Return the (X, Y) coordinate for the center point of the cell that contains the specified text.  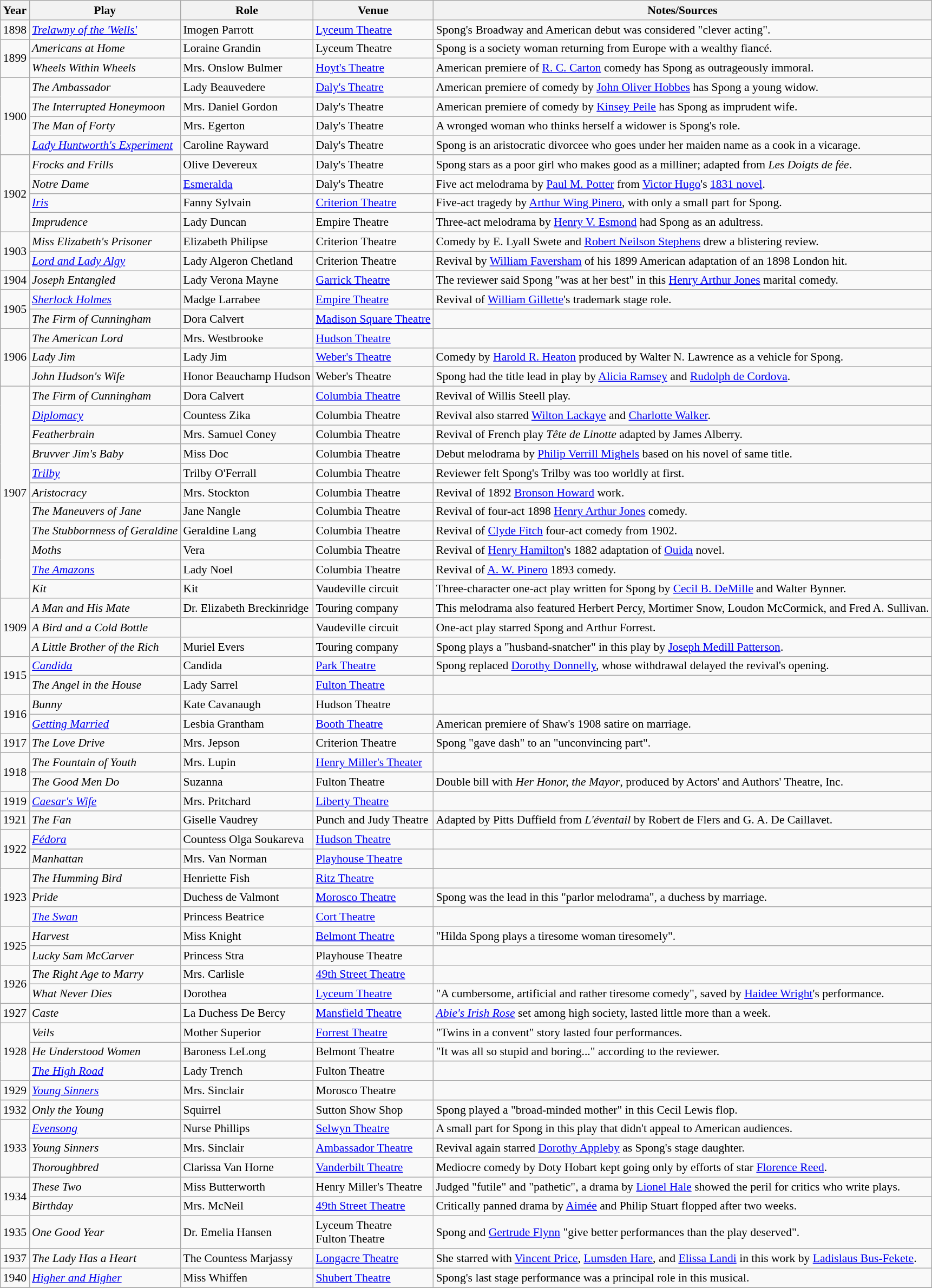
Miss Butterworth (247, 1187)
The Maneuvers of Jane (105, 512)
Mother Superior (247, 1032)
Forrest Theatre (373, 1032)
1935 (15, 1232)
Bruvver Jim's Baby (105, 454)
1900 (15, 116)
Revival of Willis Steell play. (682, 396)
Madison Square Theatre (373, 319)
Spong is an aristocratic divorcee who goes under her maiden name as a cook in a vicarage. (682, 146)
Mrs. Jepson (247, 743)
Selwyn Theatre (373, 1129)
Miss Elizabeth's Prisoner (105, 242)
Joseph Entangled (105, 280)
Lucky Sam McCarver (105, 956)
The Right Age to Marry (105, 975)
Giselle Vaudrey (247, 820)
Venue (373, 10)
Mrs. Pritchard (247, 801)
Diplomacy (105, 415)
Fanny Sylvain (247, 203)
The Fountain of Youth (105, 763)
Five act melodrama by Paul M. Potter from Victor Hugo's 1831 novel. (682, 184)
Spong "gave dash" to an "unconvincing part". (682, 743)
Three-character one-act play written for Spong by Cecil B. DeMille and Walter Bynner. (682, 589)
1915 (15, 676)
Booth Theatre (373, 724)
Vera (247, 551)
John Hudson's Wife (105, 377)
Lord and Lady Algy (105, 261)
Esmeralda (247, 184)
Bunny (105, 705)
Comedy by E. Lyall Swete and Robert Neilson Stephens drew a blistering review. (682, 242)
Mrs. Onslow Bulmer (247, 68)
Mansfield Theatre (373, 1014)
1937 (15, 1259)
1925 (15, 945)
Spong stars as a poor girl who makes good as a milliner; adapted from Les Doigts de fée. (682, 165)
Dorothea (247, 994)
Mrs. Stockton (247, 493)
Frocks and Frills (105, 165)
Judged "futile" and "pathetic", a drama by Lionel Hale showed the peril for critics who write plays. (682, 1187)
Lady Beauvedere (247, 88)
1906 (15, 357)
Countess Olga Soukareva (247, 840)
The Man of Forty (105, 126)
The Interrupted Honeymoon (105, 107)
Muriel Evers (247, 647)
Fédora (105, 840)
1905 (15, 310)
Punch and Judy Theatre (373, 820)
1940 (15, 1278)
Year (15, 10)
Critically panned drama by Aimée and Philip Stuart flopped after two weeks. (682, 1206)
1903 (15, 251)
Trilby (105, 473)
One-act play starred Spong and Arthur Forrest. (682, 627)
Spong plays a "husband-snatcher" in this play by Joseph Medill Patterson. (682, 647)
1934 (15, 1197)
Revival of William Gillette's trademark stage role. (682, 300)
Ritz Theatre (373, 878)
1904 (15, 280)
These Two (105, 1187)
One Good Year (105, 1232)
American premiere of R. C. Carton comedy has Spong as outrageously immoral. (682, 68)
Caste (105, 1014)
Mrs. Samuel Coney (247, 435)
The Love Drive (105, 743)
1918 (15, 772)
1909 (15, 628)
Notre Dame (105, 184)
1921 (15, 820)
Miss Knight (247, 936)
Birthday (105, 1206)
Vanderbilt Theatre (373, 1168)
"It was all so stupid and boring..." according to the reviewer. (682, 1052)
Mrs. Van Norman (247, 859)
1926 (15, 984)
Abie's Irish Rose set among high society, lasted little more than a week. (682, 1014)
Spong played a "broad-minded mother" in this Cecil Lewis flop. (682, 1110)
Loraine Grandin (247, 49)
Trelawny of the 'Wells' (105, 30)
Play (105, 10)
The reviewer said Spong "was at her best" in this Henry Arthur Jones marital comedy. (682, 280)
1919 (15, 801)
Debut melodrama by Philip Verrill Mighels based on his novel of same title. (682, 454)
Elizabeth Philipse (247, 242)
Revival of Henry Hamilton's 1882 adaptation of Ouida novel. (682, 551)
American premiere of Shaw's 1908 satire on marriage. (682, 724)
Olive Devereux (247, 165)
Getting Married (105, 724)
Mediocre comedy by Doty Hobart kept going only by efforts of star Florence Reed. (682, 1168)
Duchess de Valmont (247, 898)
Revival of Clyde Fitch four-act comedy from 1902. (682, 531)
Jane Nangle (247, 512)
Adapted by Pitts Duffield from L'éventail by Robert de Flers and G. A. De Caillavet. (682, 820)
La Duchess De Bercy (247, 1014)
Spong is a society woman returning from Europe with a wealthy fiancé. (682, 49)
Only the Young (105, 1110)
Higher and Higher (105, 1278)
Clarissa Van Horne (247, 1168)
Miss Doc (247, 454)
Revival of French play Tête de Linotte adapted by James Alberry. (682, 435)
Imprudence (105, 223)
1932 (15, 1110)
Spong's last stage performance was a principal role in this musical. (682, 1278)
Spong and Gertrude Flynn "give better performances than the play deserved". (682, 1232)
Thoroughbred (105, 1168)
1898 (15, 30)
1899 (15, 58)
Caroline Rayward (247, 146)
Mrs. Lupin (247, 763)
The Fan (105, 820)
Squirrel (247, 1110)
1916 (15, 715)
Madge Larrabee (247, 300)
Caesar's Wife (105, 801)
Countess Zika (247, 415)
Dr. Elizabeth Breckinridge (247, 609)
Baroness LeLong (247, 1052)
1917 (15, 743)
Revival by William Faversham of his 1899 American adaptation of an 1898 London hit. (682, 261)
1929 (15, 1090)
Veils (105, 1032)
Americans at Home (105, 49)
Spong replaced Dorothy Donnelly, whose withdrawal delayed the revival's opening. (682, 666)
Mrs. McNeil (247, 1206)
Lady Verona Mayne (247, 280)
The High Road (105, 1071)
The Countess Marjassy (247, 1259)
Kate Cavanaugh (247, 705)
Garrick Theatre (373, 280)
Spong was the lead in this "parlor melodrama", a duchess by marriage. (682, 898)
Lady Sarrel (247, 685)
What Never Dies (105, 994)
Mrs. Westbrooke (247, 338)
Featherbrain (105, 435)
Revival again starred Dorothy Appleby as Spong's stage daughter. (682, 1148)
Reviewer felt Spong's Trilby was too worldly at first. (682, 473)
Mrs. Daniel Gordon (247, 107)
"A cumbersome, artificial and rather tiresome comedy", saved by Haidee Wright's performance. (682, 994)
Henry Miller's Theater (373, 763)
1933 (15, 1148)
Imogen Parrott (247, 30)
Lady Algeron Chetland (247, 261)
The American Lord (105, 338)
The Amazons (105, 570)
Henry Miller's Theatre (373, 1187)
"Hilda Spong plays a tiresome woman tiresomely". (682, 936)
A Bird and a Cold Bottle (105, 627)
American premiere of comedy by Kinsey Peile has Spong as imprudent wife. (682, 107)
Pride (105, 898)
Lady Trench (247, 1071)
Ambassador Theatre (373, 1148)
1922 (15, 849)
Honor Beauchamp Hudson (247, 377)
A Little Brother of the Rich (105, 647)
1907 (15, 493)
A wronged woman who thinks herself a widower is Spong's role. (682, 126)
Three-act melodrama by Henry V. Esmond had Spong as an adultress. (682, 223)
The Swan (105, 917)
Five-act tragedy by Arthur Wing Pinero, with only a small part for Spong. (682, 203)
Henriette Fish (247, 878)
Park Theatre (373, 666)
Trilby O'Ferrall (247, 473)
Nurse Phillips (247, 1129)
1923 (15, 898)
Suzanna (247, 782)
A small part for Spong in this play that didn't appeal to American audiences. (682, 1129)
Lady Duncan (247, 223)
Harvest (105, 936)
Geraldine Lang (247, 531)
Spong's Broadway and American debut was considered "clever acting". (682, 30)
The Stubbornness of Geraldine (105, 531)
Lady Huntworth's Experiment (105, 146)
Miss Whiffen (247, 1278)
Sherlock Holmes (105, 300)
The Angel in the House (105, 685)
Hoyt's Theatre (373, 68)
Dr. Emelia Hansen (247, 1232)
Princess Stra (247, 956)
A Man and His Mate (105, 609)
American premiere of comedy by John Oliver Hobbes has Spong a young widow. (682, 88)
Lady Noel (247, 570)
The Humming Bird (105, 878)
Liberty Theatre (373, 801)
Revival also starred Wilton Lackaye and Charlotte Walker. (682, 415)
1927 (15, 1014)
Revival of four-act 1898 Henry Arthur Jones comedy. (682, 512)
Mrs. Carlisle (247, 975)
Longacre Theatre (373, 1259)
Moths (105, 551)
Wheels Within Wheels (105, 68)
Spong had the title lead in play by Alicia Ramsey and Rudolph de Cordova. (682, 377)
"Twins in a convent" story lasted four performances. (682, 1032)
Evensong (105, 1129)
Aristocracy (105, 493)
The Good Men Do (105, 782)
Sutton Show Shop (373, 1110)
Notes/Sources (682, 10)
1928 (15, 1051)
1902 (15, 193)
Cort Theatre (373, 917)
Lyceum TheatreFulton Theatre (373, 1232)
He Understood Women (105, 1052)
Princess Beatrice (247, 917)
This melodrama also featured Herbert Percy, Mortimer Snow, Loudon McCormick, and Fred A. Sullivan. (682, 609)
The Ambassador (105, 88)
Revival of A. W. Pinero 1893 comedy. (682, 570)
Manhattan (105, 859)
Iris (105, 203)
The Lady Has a Heart (105, 1259)
Shubert Theatre (373, 1278)
She starred with Vincent Price, Lumsden Hare, and Elissa Landi in this work by Ladislaus Bus-Fekete. (682, 1259)
Comedy by Harold R. Heaton produced by Walter N. Lawrence as a vehicle for Spong. (682, 357)
Lesbia Grantham (247, 724)
Role (247, 10)
Mrs. Egerton (247, 126)
Double bill with Her Honor, the Mayor, produced by Actors' and Authors' Theatre, Inc. (682, 782)
Revival of 1892 Bronson Howard work. (682, 493)
